Scan for the cell matching the given text and deliver its (X, Y) coordinate at center. 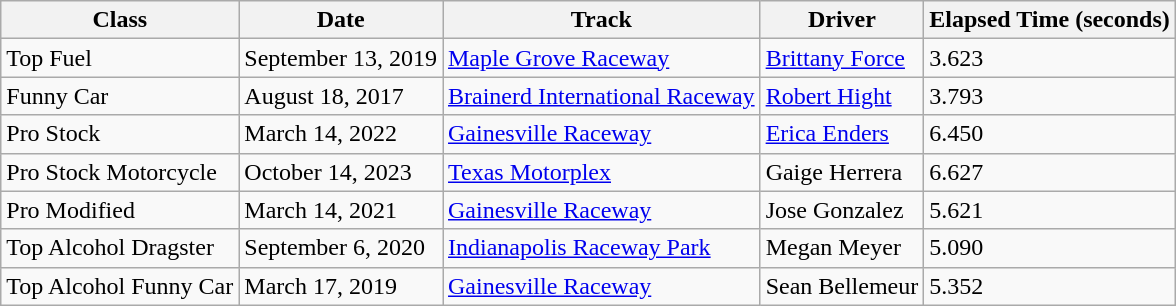
Robert Hight (842, 96)
Maple Grove Raceway (601, 58)
Megan Meyer (842, 248)
Pro Stock (120, 134)
March 14, 2022 (341, 134)
3.793 (1050, 96)
Class (120, 20)
Top Alcohol Funny Car (120, 286)
September 13, 2019 (341, 58)
3.623 (1050, 58)
Pro Modified (120, 210)
Track (601, 20)
Pro Stock Motorcycle (120, 172)
5.621 (1050, 210)
September 6, 2020 (341, 248)
Date (341, 20)
5.090 (1050, 248)
Funny Car (120, 96)
Top Alcohol Dragster (120, 248)
Erica Enders (842, 134)
Elapsed Time (seconds) (1050, 20)
Brainerd International Raceway (601, 96)
6.627 (1050, 172)
Driver (842, 20)
Jose Gonzalez (842, 210)
Texas Motorplex (601, 172)
October 14, 2023 (341, 172)
Gaige Herrera (842, 172)
Indianapolis Raceway Park (601, 248)
March 17, 2019 (341, 286)
March 14, 2021 (341, 210)
August 18, 2017 (341, 96)
Brittany Force (842, 58)
Sean Bellemeur (842, 286)
5.352 (1050, 286)
6.450 (1050, 134)
Top Fuel (120, 58)
